Scan for the cell matching the given text and deliver its [X, Y] coordinate at center. 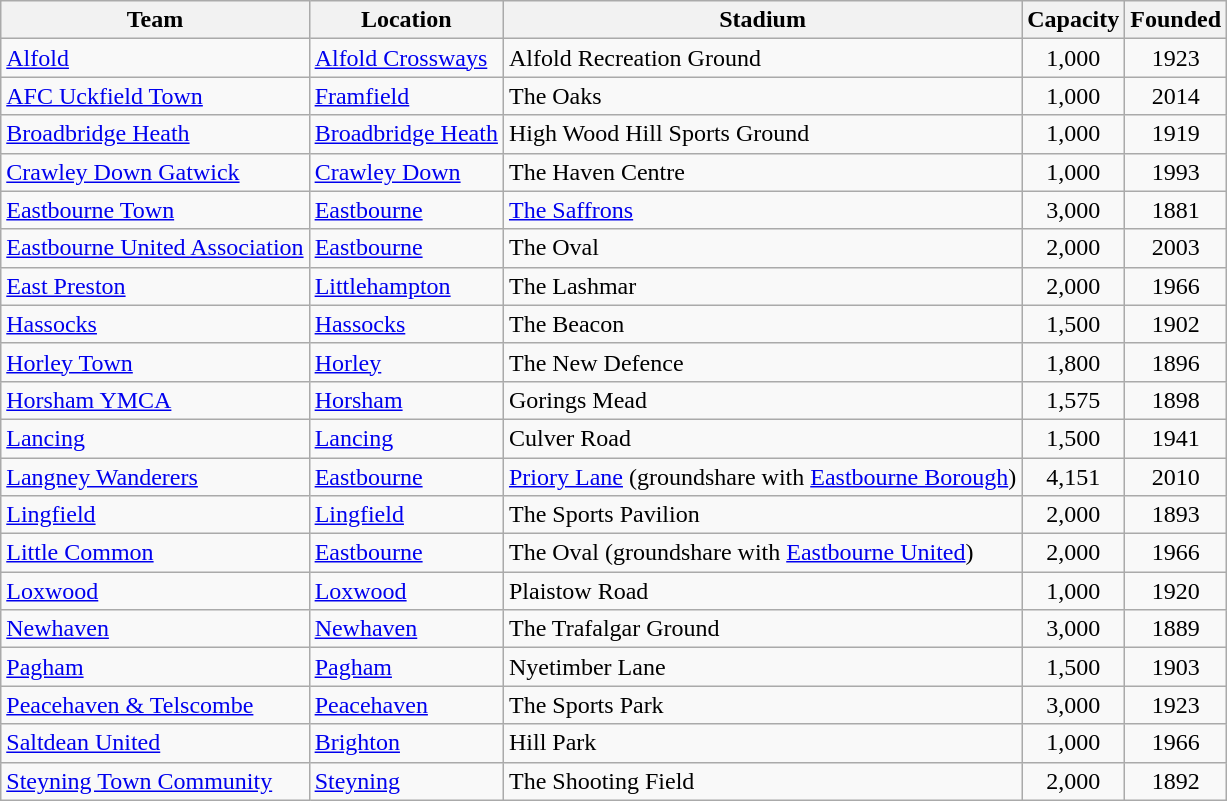
The Lashmar [762, 286]
Hill Park [762, 743]
Nyetimber Lane [762, 667]
Langney Wanderers [155, 477]
AFC Uckfield Town [155, 96]
1898 [1176, 400]
Alfold [155, 58]
Eastbourne Town [155, 210]
Alfold Recreation Ground [762, 58]
1903 [1176, 667]
The Beacon [762, 324]
Horley [406, 362]
Steyning Town Community [155, 781]
1993 [1176, 172]
4,151 [1074, 477]
1919 [1176, 134]
Crawley Down [406, 172]
The Oaks [762, 96]
The Oval (groundshare with Eastbourne United) [762, 553]
Priory Lane (groundshare with Eastbourne Borough) [762, 477]
The Sports Pavilion [762, 515]
Team [155, 20]
The Oval [762, 248]
Littlehampton [406, 286]
East Preston [155, 286]
Brighton [406, 743]
1881 [1176, 210]
Peacehaven [406, 705]
1941 [1176, 438]
1889 [1176, 629]
1920 [1176, 591]
Gorings Mead [762, 400]
Horsham YMCA [155, 400]
The Shooting Field [762, 781]
Location [406, 20]
1902 [1176, 324]
1896 [1176, 362]
1,575 [1074, 400]
1893 [1176, 515]
The Haven Centre [762, 172]
1,800 [1074, 362]
Horley Town [155, 362]
Steyning [406, 781]
2014 [1176, 96]
Founded [1176, 20]
2003 [1176, 248]
Alfold Crossways [406, 58]
Capacity [1074, 20]
Crawley Down Gatwick [155, 172]
Saltdean United [155, 743]
The Saffrons [762, 210]
Plaistow Road [762, 591]
Peacehaven & Telscombe [155, 705]
Framfield [406, 96]
The New Defence [762, 362]
Eastbourne United Association [155, 248]
Little Common [155, 553]
Culver Road [762, 438]
Stadium [762, 20]
High Wood Hill Sports Ground [762, 134]
The Sports Park [762, 705]
Horsham [406, 400]
1892 [1176, 781]
The Trafalgar Ground [762, 629]
2010 [1176, 477]
